Identify which cell holds the provided text, then report its [x, y] central coordinate. 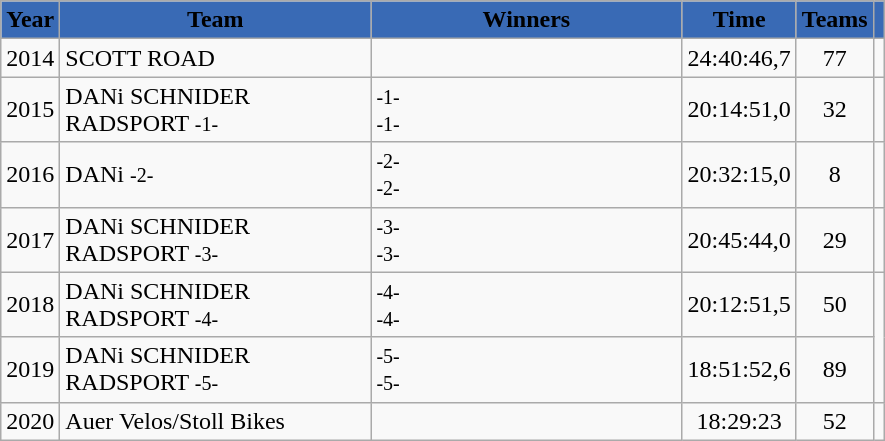
2019 [30, 370]
DANi -2- [216, 174]
DANi SCHNIDER RADSPORT -3- [216, 240]
-5- -5- [526, 370]
24:40:46,7 [739, 58]
SCOTT ROAD [216, 58]
Auer Velos/Stoll Bikes [216, 421]
20:45:44,0 [739, 240]
20:32:15,0 [739, 174]
2017 [30, 240]
Teams [834, 20]
18:51:52,6 [739, 370]
Team [216, 20]
-4- -4- [526, 304]
2016 [30, 174]
-2- -2- [526, 174]
DANi SCHNIDER RADSPORT -5- [216, 370]
DANi SCHNIDER RADSPORT -4- [216, 304]
2020 [30, 421]
20:14:51,0 [739, 110]
2018 [30, 304]
-3- -3- [526, 240]
8 [834, 174]
89 [834, 370]
20:12:51,5 [739, 304]
77 [834, 58]
DANi SCHNIDER RADSPORT -1- [216, 110]
52 [834, 421]
32 [834, 110]
Time [739, 20]
-1- -1- [526, 110]
Year [30, 20]
2014 [30, 58]
2015 [30, 110]
Winners [526, 20]
29 [834, 240]
18:29:23 [739, 421]
50 [834, 304]
